Search for the cell housing the specified text and yield its [x, y] center coordinate. 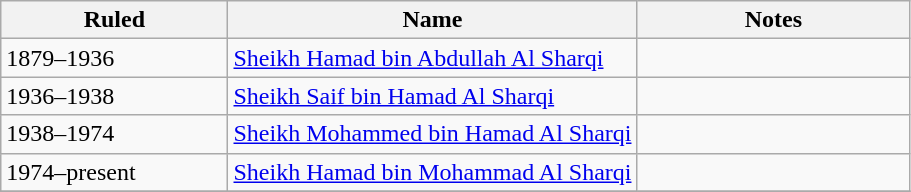
1936–1938 [114, 96]
Sheikh Mohammed bin Hamad Al Sharqi [432, 134]
1974–present [114, 172]
Ruled [114, 20]
1879–1936 [114, 58]
1938–1974 [114, 134]
Sheikh Hamad bin Abdullah Al Sharqi [432, 58]
Name [432, 20]
Sheikh Saif bin Hamad Al Sharqi [432, 96]
Notes [774, 20]
Sheikh Hamad bin Mohammad Al Sharqi [432, 172]
